Capture the cell that displays the provided text and extract its (x, y) central coordinate. 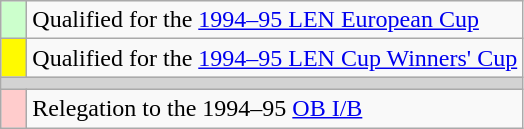
Qualified for the 1994–95 LEN Cup Winners' Cup (275, 58)
Relegation to the 1994–95 OB I/B (275, 108)
Qualified for the 1994–95 LEN European Cup (275, 20)
